Detect which cell encompasses the target text, then output its (x, y) center coordinate. 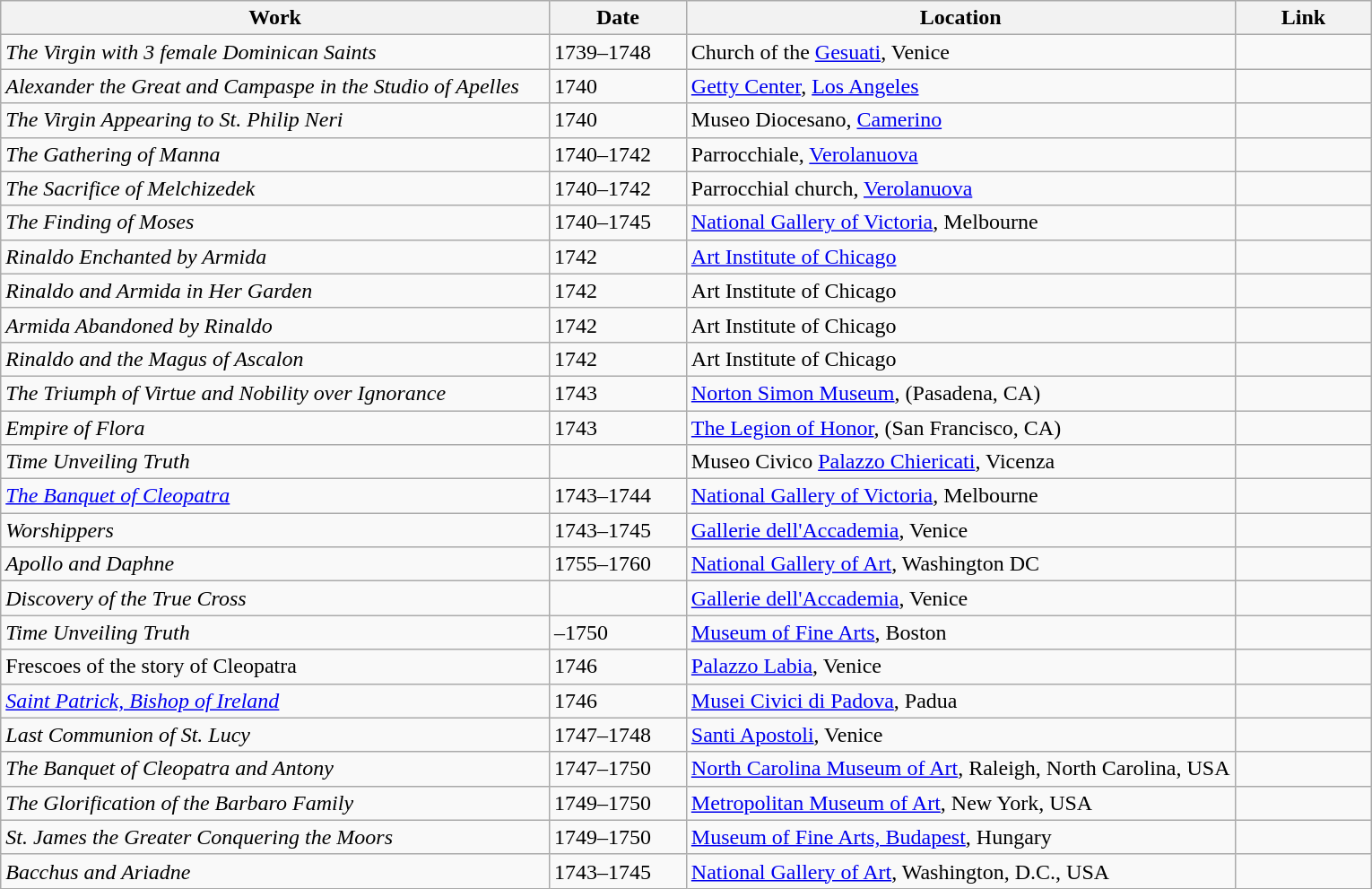
Santi Apostoli, Venice (960, 735)
The Legion of Honor, (San Francisco, CA) (960, 428)
The Glorification of the Barbaro Family (275, 803)
1740–1745 (617, 222)
Museum of Fine Arts, Budapest, Hungary (960, 837)
Frescoes of the story of Cleopatra (275, 667)
Norton Simon Museum, (Pasadena, CA) (960, 393)
The Finding of Moses (275, 222)
Apollo and Daphne (275, 564)
Parrocchial church, Verolanuova (960, 188)
Bacchus and Ariadne (275, 871)
Date (617, 18)
Empire of Flora (275, 428)
Saint Patrick, Bishop of Ireland (275, 701)
Work (275, 18)
Worshippers (275, 530)
North Carolina Museum of Art, Raleigh, North Carolina, USA (960, 769)
Church of the Gesuati, Venice (960, 52)
1739–1748 (617, 52)
Palazzo Labia, Venice (960, 667)
Musei Civici di Padova, Padua (960, 701)
Museo Diocesano, Camerino (960, 120)
1747–1750 (617, 769)
National Gallery of Art, Washington DC (960, 564)
Alexander the Great and Campaspe in the Studio of Apelles (275, 86)
Metropolitan Museum of Art, New York, USA (960, 803)
The Triumph of Virtue and Nobility over Ignorance (275, 393)
Parrocchiale, Verolanuova (960, 154)
The Virgin Appearing to St. Philip Neri (275, 120)
Museum of Fine Arts, Boston (960, 632)
Last Communion of St. Lucy (275, 735)
The Virgin with 3 female Dominican Saints (275, 52)
Rinaldo and the Magus of Ascalon (275, 359)
Location (960, 18)
1747–1748 (617, 735)
The Banquet of Cleopatra (275, 496)
Getty Center, Los Angeles (960, 86)
St. James the Greater Conquering the Moors (275, 837)
–1750 (617, 632)
1743–1744 (617, 496)
Museo Civico Palazzo Chiericati, Vicenza (960, 462)
Discovery of the True Cross (275, 598)
Rinaldo and Armida in Her Garden (275, 291)
Link (1304, 18)
The Banquet of Cleopatra and Antony (275, 769)
Rinaldo Enchanted by Armida (275, 257)
Armida Abandoned by Rinaldo (275, 325)
National Gallery of Art, Washington, D.C., USA (960, 871)
The Sacrifice of Melchizedek (275, 188)
The Gathering of Manna (275, 154)
1755–1760 (617, 564)
